Scan for the cell matching the given text and deliver its (x, y) coordinate at center. 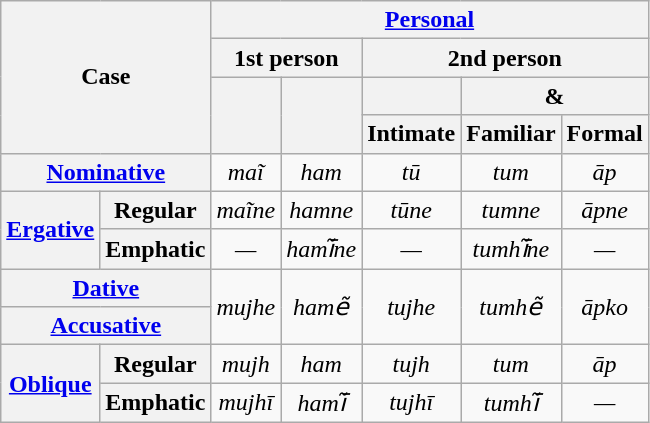
tumhẽ (511, 307)
hamī̃ne (322, 249)
tujhī (412, 403)
maĩne (246, 210)
Nominative (106, 172)
maĩ (246, 172)
tujh (412, 364)
tumhī̃ (511, 403)
Oblique (50, 384)
& (554, 96)
hamẽ (322, 307)
Dative (106, 288)
Personal (430, 20)
āpko (604, 307)
hamī̃ (322, 403)
2nd person (505, 58)
mujhe (246, 307)
Accusative (106, 326)
mujhī (246, 403)
Familiar (511, 134)
tū (412, 172)
tumne (511, 210)
1st person (286, 58)
hamne (322, 210)
Ergative (50, 230)
Formal (604, 134)
Case (106, 77)
Intimate (412, 134)
tumhī̃ne (511, 249)
āpne (604, 210)
tujhe (412, 307)
tūne (412, 210)
mujh (246, 364)
